Capture the cell that displays the provided text and extract its [X, Y] central coordinate. 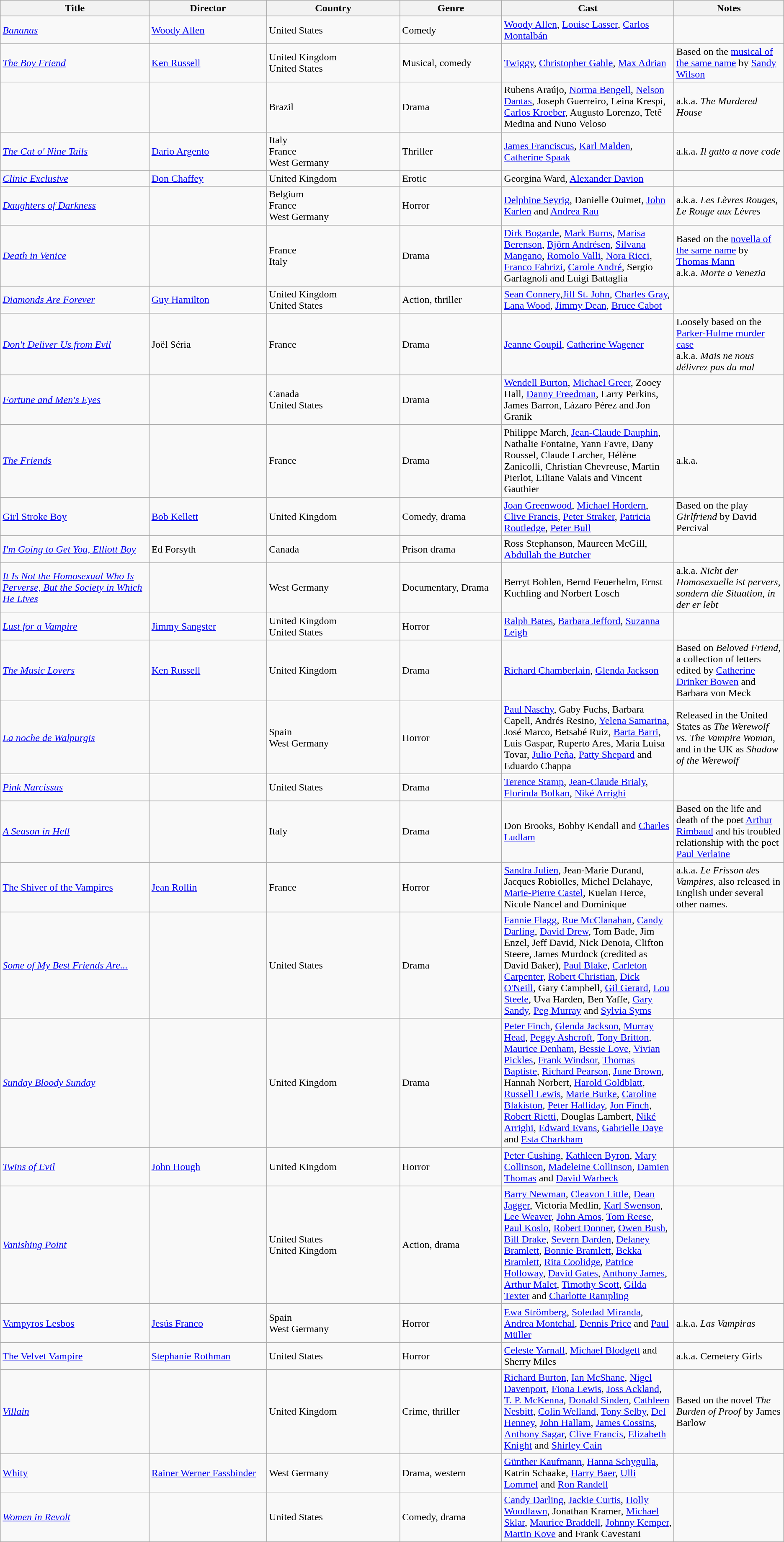
Death in Venice [75, 256]
ItalyFranceWest Germany [333, 151]
Director [208, 8]
Based on Beloved Friend, a collection of letters edited by Catherine Drinker Bowen and Barbara von Meck [729, 671]
Crime, thriller [451, 1411]
Jeanne Goupil, Catherine Wagener [588, 344]
Sunday Bloody Sunday [75, 1083]
Clinic Exclusive [75, 178]
Twins of Evil [75, 1167]
Italy [333, 832]
Action, drama [451, 1245]
Musical, comedy [451, 63]
It Is Not the Homosexual Who Is Perverse, But the Society in Which He Lives [75, 588]
Don't Deliver Us from Evil [75, 344]
Brazil [333, 107]
Fortune and Men's Eyes [75, 400]
The Cat o' Nine Tails [75, 151]
Drama, western [451, 1473]
Peter Cushing, Kathleen Byron, Mary Collinson, Madeleine Collinson, Damien Thomas and David Warbeck [588, 1167]
Bananas [75, 30]
Delphine Seyrig, Danielle Ouimet, John Karlen and Andrea Rau [588, 206]
Guy Hamilton [208, 300]
Diamonds Are Forever [75, 300]
Rubens Araújo, Norma Bengell, Nelson Dantas, Joseph Guerreiro, Leina Krespi, Carlos Kroeber, Augusto Lorenzo, Tetê Medina and Nuno Veloso [588, 107]
Genre [451, 8]
Sandra Julien, Jean-Marie Durand, Jacques Robiolles, Michel Delahaye, Marie-Pierre Castel, Kuelan Herce, Nicole Nancel and Dominique [588, 887]
United StatesUnited Kingdom [333, 1245]
The Velvet Vampire [75, 1356]
John Hough [208, 1167]
Based on the play Girlfriend by David Percival [729, 516]
Sean Connery,Jill St. John, Charles Gray, Lana Wood, Jimmy Dean, Bruce Cabot [588, 300]
Documentary, Drama [451, 588]
Richard Chamberlain, Glenda Jackson [588, 671]
Georgina Ward, Alexander Davion [588, 178]
a.k.a. Nicht der Homosexuelle ist pervers, sondern die Situation, in der er lebt [729, 588]
Jean Rollin [208, 887]
The Friends [75, 461]
Cast [588, 8]
a.k.a. The Murdered House [729, 107]
Joël Séria [208, 344]
Joan Greenwood, Michael Hordern, Clive Francis, Peter Straker, Patricia Routledge, Peter Bull [588, 516]
Thriller [451, 151]
Wendell Burton, Michael Greer, Zooey Hall, Danny Freedman, Larry Perkins, James Barron, Lázaro Pérez and Jon Granik [588, 400]
Jimmy Sangster [208, 627]
a.k.a. Cemetery Girls [729, 1356]
The Boy Friend [75, 63]
Some of My Best Friends Are... [75, 965]
Rainer Werner Fassbinder [208, 1473]
Stephanie Rothman [208, 1356]
Action, thriller [451, 300]
Lust for a Vampire [75, 627]
Title [75, 8]
Daughters of Darkness [75, 206]
Don Chaffey [208, 178]
I'm Going to Get You, Elliott Boy [75, 550]
Ross Stephanson, Maureen McGill, Abdullah the Butcher [588, 550]
Bob Kellett [208, 516]
Berryt Bohlen, Bernd Feuerhelm, Ernst Kuchling and Norbert Losch [588, 588]
a.k.a. Il gatto a nove code [729, 151]
Released in the United States as The Werewolf vs. The Vampire Woman, and in the UK as Shadow of the Werewolf [729, 737]
La noche de Walpurgis [75, 737]
Don Brooks, Bobby Kendall and Charles Ludlam [588, 832]
Dario Argento [208, 151]
a.k.a. Le Frisson des Vampires, also released in English under several other names. [729, 887]
a.k.a. [729, 461]
Vanishing Point [75, 1245]
Based on the life and death of the poet Arthur Rimbaud and his troubled relationship with the poet Paul Verlaine [729, 832]
Prison drama [451, 550]
Candy Darling, Jackie Curtis, Holly Woodlawn, Jonathan Kramer, Michael Sklar, Maurice Braddell, Johnny Kemper, Martin Kove and Frank Cavestani [588, 1517]
Ed Forsyth [208, 550]
BelgiumFranceWest Germany [333, 206]
Ewa Strömberg, Soledad Miranda, Andrea Montchal, Dennis Price and Paul Müller [588, 1323]
Woody Allen [208, 30]
Ralph Bates, Barbara Jefford, Suzanna Leigh [588, 627]
Women in Revolt [75, 1517]
James Franciscus, Karl Malden, Catherine Spaak [588, 151]
Loosely based on the Parker-Hulme murder casea.k.a. Mais ne nous délivrez pas du mal [729, 344]
Woody Allen, Louise Lasser, Carlos Montalbán [588, 30]
The Shiver of the Vampires [75, 887]
Vampyros Lesbos [75, 1323]
Canada [333, 550]
FranceItaly [333, 256]
CanadaUnited States [333, 400]
Notes [729, 8]
The Music Lovers [75, 671]
Erotic [451, 178]
a.k.a. Les Lèvres Rouges, Le Rouge aux Lèvres [729, 206]
Girl Stroke Boy [75, 516]
A Season in Hell [75, 832]
Terence Stamp, Jean-Claude Brialy, Florinda Bolkan, Niké Arrighi [588, 788]
Günther Kaufmann, Hanna Schygulla, Katrin Schaake, Harry Baer, Ulli Lommel and Ron Randell [588, 1473]
a.k.a. Las Vampiras [729, 1323]
Country [333, 8]
Based on the novel The Burden of Proof by James Barlow [729, 1411]
Celeste Yarnall, Michael Blodgett and Sherry Miles [588, 1356]
Pink Narcissus [75, 788]
Whity [75, 1473]
Comedy [451, 30]
Jesús Franco [208, 1323]
Based on the musical of the same name by Sandy Wilson [729, 63]
Twiggy, Christopher Gable, Max Adrian [588, 63]
Villain [75, 1411]
Based on the novella of the same name by Thomas Manna.k.a. Morte a Venezia [729, 256]
